Capture the cell that displays the provided text and extract its (X, Y) central coordinate. 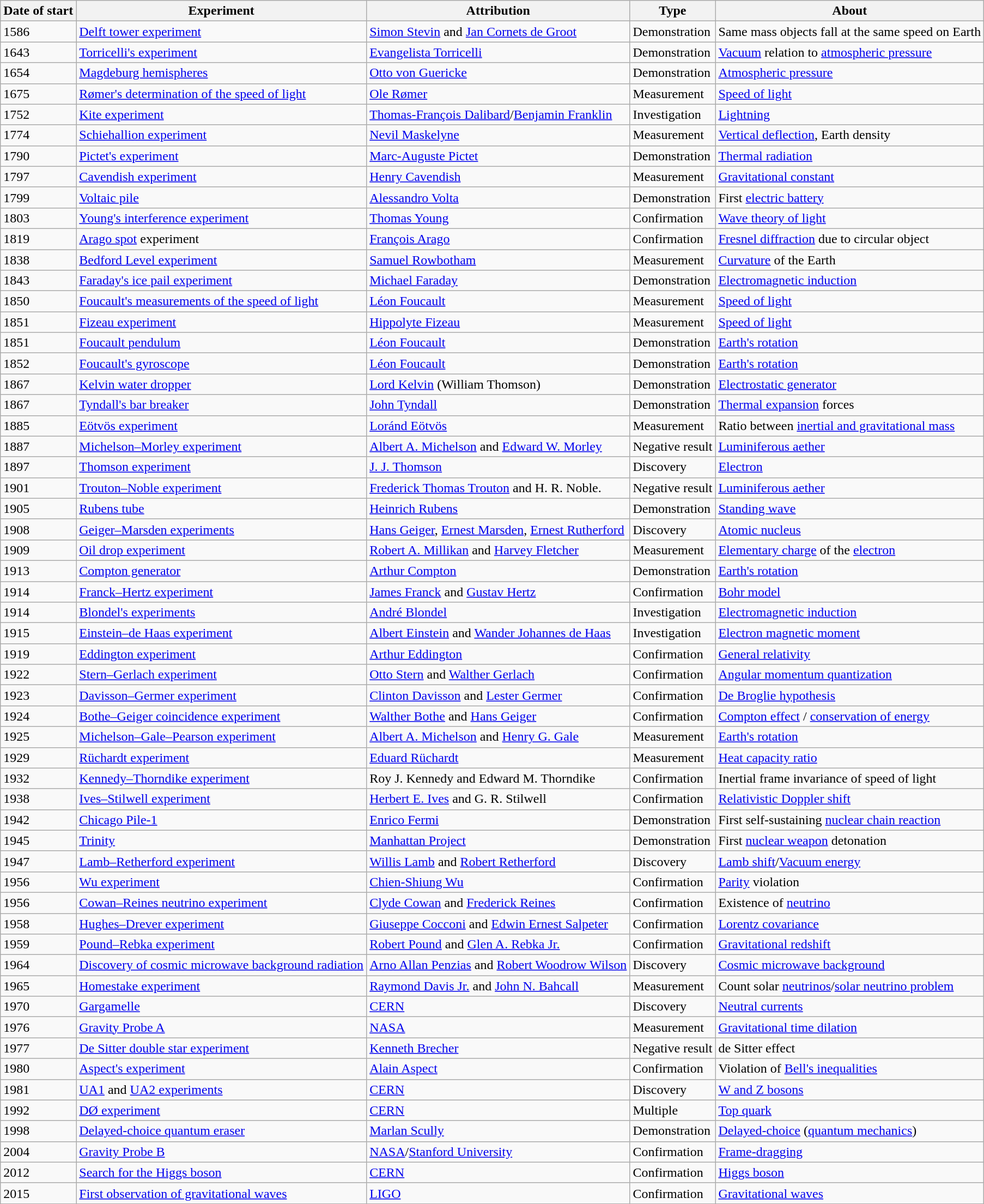
1929 (38, 758)
2015 (38, 1193)
1938 (38, 799)
Einstein–de Haas experiment (221, 633)
Hans Geiger, Ernest Marsden, Ernest Rutherford (498, 529)
2004 (38, 1152)
1980 (38, 1069)
Discovery of cosmic microwave background radiation (221, 965)
Aspect's experiment (221, 1069)
Giuseppe Cocconi and Edwin Ernest Salpeter (498, 924)
1819 (38, 239)
NASA/Stanford University (498, 1152)
Michelson–Gale–Pearson experiment (221, 737)
Relativistic Doppler shift (850, 799)
Willis Lamb and Robert Retherford (498, 861)
Gravity Probe A (221, 1027)
Henry Cavendish (498, 177)
1945 (38, 840)
1932 (38, 778)
Arno Allan Penzias and Robert Woodrow Wilson (498, 965)
1909 (38, 550)
1901 (38, 488)
Oil drop experiment (221, 550)
1976 (38, 1027)
Compton generator (221, 571)
André Blondel (498, 613)
NASA (498, 1027)
First observation of gravitational waves (221, 1193)
Thomson experiment (221, 467)
Arthur Compton (498, 571)
Torricelli's experiment (221, 52)
Bothe–Geiger coincidence experiment (221, 716)
Albert A. Michelson and Edward W. Morley (498, 446)
1850 (38, 301)
Search for the Higgs boson (221, 1172)
1774 (38, 135)
1970 (38, 1007)
Atomic nucleus (850, 529)
Gravitational redshift (850, 945)
Rubens tube (221, 509)
Michael Faraday (498, 281)
Manhattan Project (498, 840)
Enrico Fermi (498, 820)
1942 (38, 820)
Stern–Gerlach experiment (221, 675)
Ratio between inertial and gravitational mass (850, 426)
de Sitter effect (850, 1048)
Nevil Maskelyne (498, 135)
First nuclear weapon detonation (850, 840)
Thermal radiation (850, 156)
1998 (38, 1131)
1977 (38, 1048)
1922 (38, 675)
1887 (38, 446)
DØ experiment (221, 1110)
Schiehallion experiment (221, 135)
Vertical deflection, Earth density (850, 135)
1965 (38, 986)
Lightning (850, 114)
Ole Rømer (498, 94)
1852 (38, 364)
1790 (38, 156)
Cosmic microwave background (850, 965)
Otto Stern and Walther Gerlach (498, 675)
Multiple (672, 1110)
Compton effect / conservation of energy (850, 716)
Atmospheric pressure (850, 73)
De Broglie hypothesis (850, 695)
Lord Kelvin (William Thomson) (498, 384)
Frame-dragging (850, 1152)
Gravitational time dilation (850, 1027)
Kennedy–Thorndike experiment (221, 778)
Marc-Auguste Pictet (498, 156)
1897 (38, 467)
Type (672, 11)
Electron (850, 467)
De Sitter double star experiment (221, 1048)
1923 (38, 695)
About (850, 11)
Fresnel diffraction due to circular object (850, 239)
1885 (38, 426)
Parity violation (850, 882)
Marlan Scully (498, 1131)
Inertial frame invariance of speed of light (850, 778)
Voltaic pile (221, 197)
Alessandro Volta (498, 197)
Pictet's experiment (221, 156)
Electrostatic generator (850, 384)
Foucault's measurements of the speed of light (221, 301)
1913 (38, 571)
1959 (38, 945)
Heinrich Rubens (498, 509)
Elementary charge of the electron (850, 550)
1925 (38, 737)
Simon Stevin and Jan Cornets de Groot (498, 32)
Eddington experiment (221, 654)
Wu experiment (221, 882)
Franck–Hertz experiment (221, 591)
Young's interference experiment (221, 218)
Bedford Level experiment (221, 260)
Alain Aspect (498, 1069)
First self-sustaining nuclear chain reaction (850, 820)
Robert Pound and Glen A. Rebka Jr. (498, 945)
Thomas-François Dalibard/Benjamin Franklin (498, 114)
Curvature of the Earth (850, 260)
1919 (38, 654)
Hippolyte Fizeau (498, 322)
Chicago Pile-1 (221, 820)
Otto von Guericke (498, 73)
1947 (38, 861)
First electric battery (850, 197)
Existence of neutrino (850, 903)
Roy J. Kennedy and Edward M. Thorndike (498, 778)
Rømer's determination of the speed of light (221, 94)
Electron magnetic moment (850, 633)
Herbert E. Ives and G. R. Stilwell (498, 799)
1838 (38, 260)
1843 (38, 281)
1643 (38, 52)
Loránd Eötvös (498, 426)
Gravitational constant (850, 177)
Kelvin water dropper (221, 384)
Attribution (498, 11)
1915 (38, 633)
Eduard Rüchardt (498, 758)
Raymond Davis Jr. and John N. Bahcall (498, 986)
Delayed-choice quantum eraser (221, 1131)
Standing wave (850, 509)
Michelson–Morley experiment (221, 446)
Faraday's ice pail experiment (221, 281)
Lamb–Retherford experiment (221, 861)
Count solar neutrinos/solar neutrino problem (850, 986)
Gravitational waves (850, 1193)
Homestake experiment (221, 986)
John Tyndall (498, 405)
1675 (38, 94)
Robert A. Millikan and Harvey Fletcher (498, 550)
Angular momentum quantization (850, 675)
1586 (38, 32)
General relativity (850, 654)
Samuel Rowbotham (498, 260)
Lorentz covariance (850, 924)
Foucault pendulum (221, 343)
2012 (38, 1172)
1797 (38, 177)
Rüchardt experiment (221, 758)
François Arago (498, 239)
Violation of Bell's inequalities (850, 1069)
Hughes–Drever experiment (221, 924)
Date of start (38, 11)
Magdeburg hemispheres (221, 73)
Walther Bothe and Hans Geiger (498, 716)
Bohr model (850, 591)
Kenneth Brecher (498, 1048)
Albert Einstein and Wander Johannes de Haas (498, 633)
1964 (38, 965)
Wave theory of light (850, 218)
Clyde Cowan and Frederick Reines (498, 903)
Gargamelle (221, 1007)
Pound–Rebka experiment (221, 945)
Tyndall's bar breaker (221, 405)
Trouton–Noble experiment (221, 488)
Higgs boson (850, 1172)
W and Z bosons (850, 1090)
1924 (38, 716)
Cowan–Reines neutrino experiment (221, 903)
Heat capacity ratio (850, 758)
1799 (38, 197)
Geiger–Marsden experiments (221, 529)
Arago spot experiment (221, 239)
Same mass objects fall at the same speed on Earth (850, 32)
Arthur Eddington (498, 654)
Davisson–Germer experiment (221, 695)
Albert A. Michelson and Henry G. Gale (498, 737)
Frederick Thomas Trouton and H. R. Noble. (498, 488)
Blondel's experiments (221, 613)
1981 (38, 1090)
Evangelista Torricelli (498, 52)
Fizeau experiment (221, 322)
Clinton Davisson and Lester Germer (498, 695)
1992 (38, 1110)
Ives–Stilwell experiment (221, 799)
Eötvös experiment (221, 426)
UA1 and UA2 experiments (221, 1090)
Thermal expansion forces (850, 405)
Lamb shift/Vacuum energy (850, 861)
James Franck and Gustav Hertz (498, 591)
1803 (38, 218)
Cavendish experiment (221, 177)
LIGO (498, 1193)
1908 (38, 529)
Trinity (221, 840)
Delayed-choice (quantum mechanics) (850, 1131)
Gravity Probe B (221, 1152)
1905 (38, 509)
Vacuum relation to atmospheric pressure (850, 52)
Top quark (850, 1110)
Neutral currents (850, 1007)
1654 (38, 73)
Experiment (221, 11)
Chien-Shiung Wu (498, 882)
Foucault's gyroscope (221, 364)
Delft tower experiment (221, 32)
Kite experiment (221, 114)
J. J. Thomson (498, 467)
Thomas Young (498, 218)
1752 (38, 114)
1958 (38, 924)
